Capture the cell that displays the provided text and extract its [x, y] central coordinate. 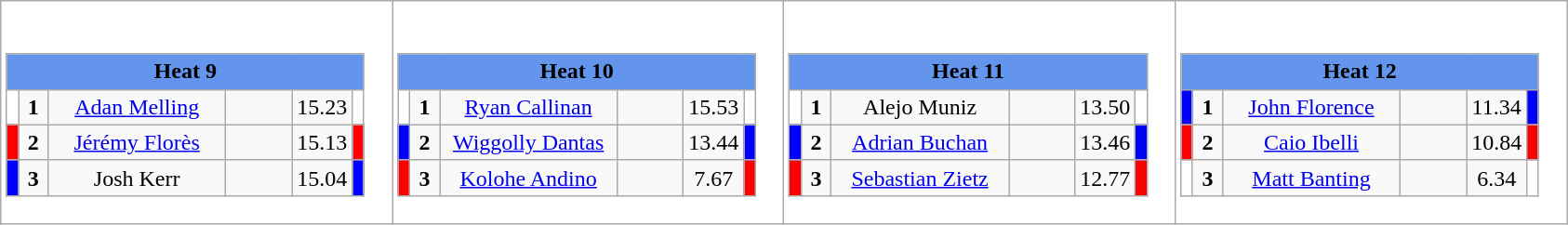
13.50 [1105, 107]
6.34 [1497, 178]
Jérémy Florès [138, 142]
15.13 [322, 142]
Heat 11 [968, 72]
15.23 [322, 107]
15.04 [322, 178]
Adan Melling [138, 107]
12.77 [1105, 178]
Ryan Callinan [528, 107]
13.44 [714, 142]
Adrian Buchan [921, 142]
John Florence [1311, 107]
Heat 9 1 Adan Melling 15.23 2 Jérémy Florès 15.13 3 Josh Kerr 15.04 [197, 112]
Caio Ibelli [1311, 142]
Heat 10 1 Ryan Callinan 15.53 2 Wiggolly Dantas 13.44 3 Kolohe Andino 7.67 [588, 112]
10.84 [1497, 142]
7.67 [714, 178]
Josh Kerr [138, 178]
Alejo Muniz [921, 107]
Heat 9 [185, 72]
Heat 11 1 Alejo Muniz 13.50 2 Adrian Buchan 13.46 3 Sebastian Zietz 12.77 [980, 112]
Sebastian Zietz [921, 178]
Matt Banting [1311, 178]
13.46 [1105, 142]
Heat 10 [577, 72]
11.34 [1497, 107]
15.53 [714, 107]
Wiggolly Dantas [528, 142]
Heat 12 [1360, 72]
Heat 12 1 John Florence 11.34 2 Caio Ibelli 10.84 3 Matt Banting 6.34 [1371, 112]
Kolohe Andino [528, 178]
